Detect which cell encompasses the target text, then output its [X, Y] center coordinate. 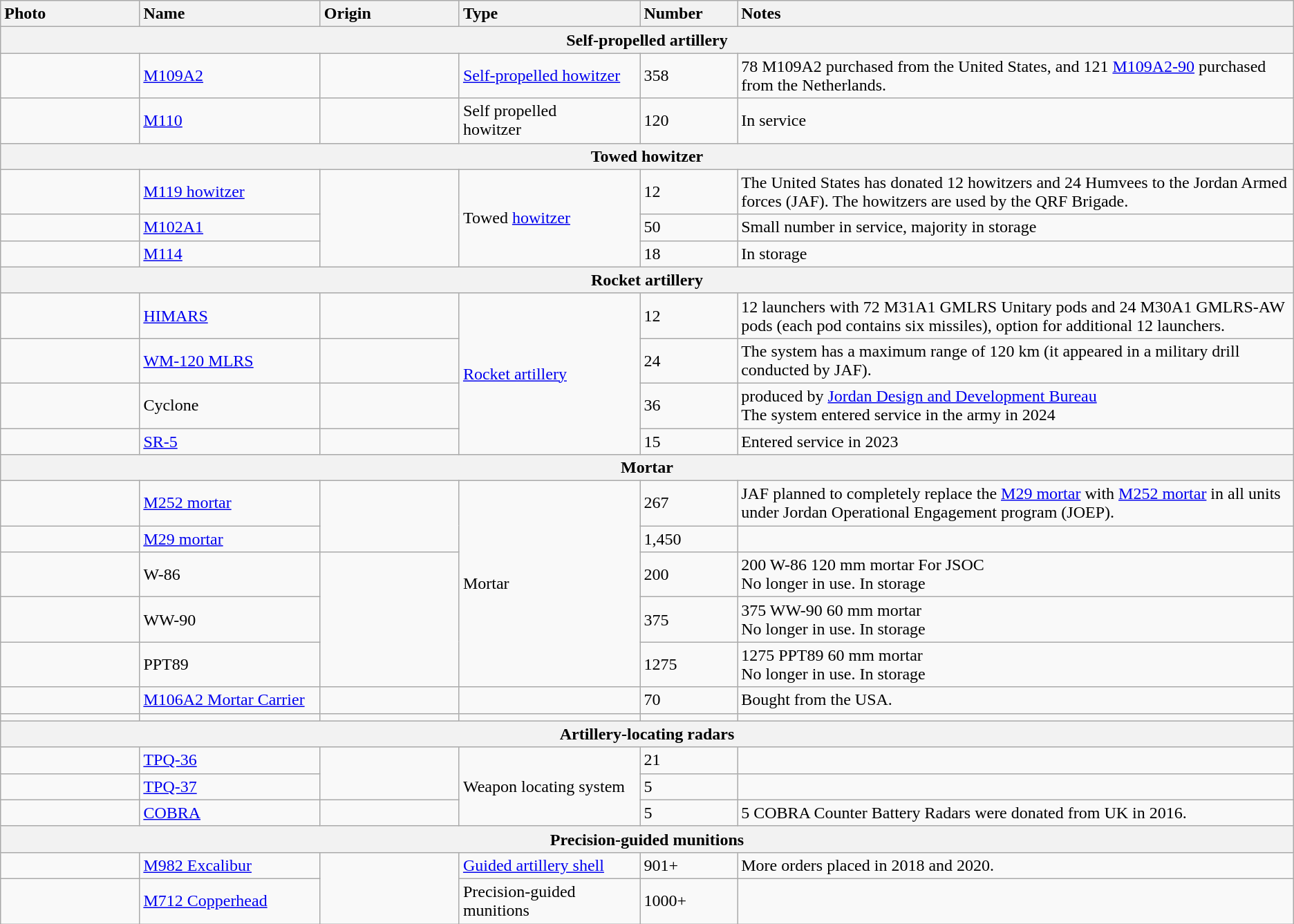
12 launchers with 72 M31A1 GMLRS Unitary pods and 24 M30A1 GMLRS-AW pods (each pod contains six missiles), option for additional 12 launchers. [1016, 315]
Photo [71, 14]
produced by Jordan Design and Development BureauThe system entered service in the army in 2024 [1016, 405]
120 [688, 120]
1275 PPT89 60 mm mortarNo longer in use. In storage [1016, 665]
M110 [229, 120]
1000+ [688, 901]
200 [688, 575]
SR-5 [229, 442]
5 COBRA Counter Battery Radars were donated from UK in 2016. [1016, 813]
375 WW-90 60 mm mortar No longer in use. In storage [1016, 619]
M712 Copperhead [229, 901]
Self propelledhowitzer [549, 120]
Guided artillery shell [549, 865]
WM-120 MLRS [229, 361]
M114 [229, 254]
15 [688, 442]
Artillery-locating radars [647, 734]
901+ [688, 865]
The system has a maximum range of 120 km (it appeared in a military drill conducted by JAF). [1016, 361]
HIMARS [229, 315]
In service [1016, 120]
M29 mortar [229, 539]
M106A2 Mortar Carrier [229, 700]
Number [688, 14]
TPQ-37 [229, 786]
WW-90 [229, 619]
M982 Excalibur [229, 865]
267 [688, 503]
Self-propelled artillery [647, 40]
36 [688, 405]
Type [549, 14]
Weapon locating system [549, 786]
TPQ-36 [229, 760]
1,450 [688, 539]
In storage [1016, 254]
50 [688, 227]
Bought from the USA. [1016, 700]
M119 howitzer [229, 192]
Small number in service, majority in storage [1016, 227]
The United States has donated 12 howitzers and 24 Humvees to the Jordan Armed forces (JAF). The howitzers are used by the QRF Brigade. [1016, 192]
M102A1 [229, 227]
JAF planned to completely replace the M29 mortar with M252 mortar in all units under Jordan Operational Engagement program (JOEP). [1016, 503]
Self-propelled howitzer [549, 76]
358 [688, 76]
200 W-86 120 mm mortar For JSOCNo longer in use. In storage [1016, 575]
W-86 [229, 575]
21 [688, 760]
PPT89 [229, 665]
Notes [1016, 14]
M109A2 [229, 76]
More orders placed in 2018 and 2020. [1016, 865]
Origin [390, 14]
18 [688, 254]
375 [688, 619]
70 [688, 700]
1275 [688, 665]
Cyclone [229, 405]
24 [688, 361]
COBRA [229, 813]
78 M109A2 purchased from the United States, and 121 M109A2-90 purchased from the Netherlands. [1016, 76]
Entered service in 2023 [1016, 442]
M252 mortar [229, 503]
Name [229, 14]
